Return (x, y) of the center of cell containing provided text 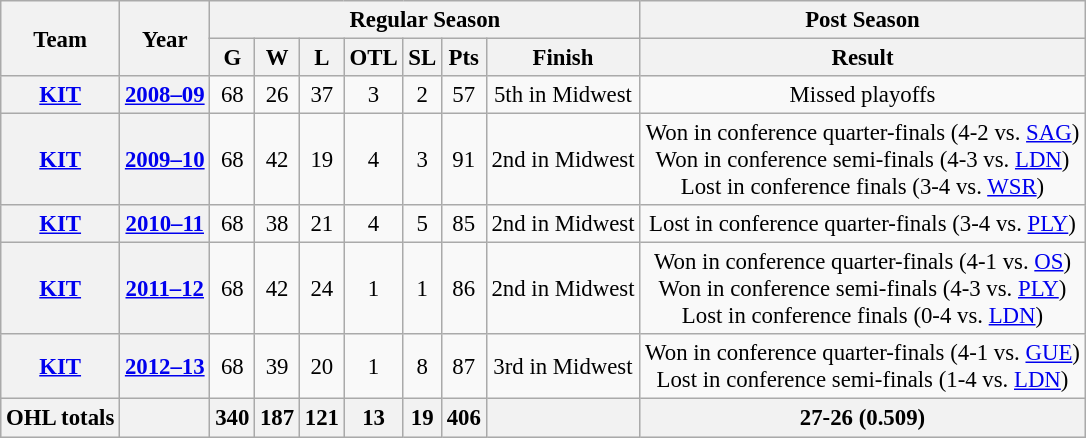
2010–11 (165, 224)
Post Season (862, 20)
13 (374, 418)
85 (464, 224)
27-26 (0.509) (862, 418)
86 (464, 289)
37 (322, 95)
39 (278, 366)
2009–10 (165, 160)
Regular Season (425, 20)
Year (165, 38)
406 (464, 418)
W (278, 58)
G (232, 58)
Lost in conference quarter-finals (3-4 vs. PLY) (862, 224)
L (322, 58)
OTL (374, 58)
3rd in Midwest (563, 366)
Pts (464, 58)
Result (862, 58)
2 (422, 95)
340 (232, 418)
OHL totals (60, 418)
24 (322, 289)
Finish (563, 58)
Won in conference quarter-finals (4-2 vs. SAG) Won in conference semi-finals (4-3 vs. LDN) Lost in conference finals (3-4 vs. WSR) (862, 160)
2011–12 (165, 289)
38 (278, 224)
91 (464, 160)
5 (422, 224)
Team (60, 38)
20 (322, 366)
87 (464, 366)
8 (422, 366)
Missed playoffs (862, 95)
SL (422, 58)
187 (278, 418)
Won in conference quarter-finals (4-1 vs. GUE) Lost in conference semi-finals (1-4 vs. LDN) (862, 366)
Won in conference quarter-finals (4-1 vs. OS) Won in conference semi-finals (4-3 vs. PLY) Lost in conference finals (0-4 vs. LDN) (862, 289)
2008–09 (165, 95)
121 (322, 418)
5th in Midwest (563, 95)
26 (278, 95)
57 (464, 95)
21 (322, 224)
2012–13 (165, 366)
